Determine the [x, y] coordinate at the center of the cell enclosing the given text.  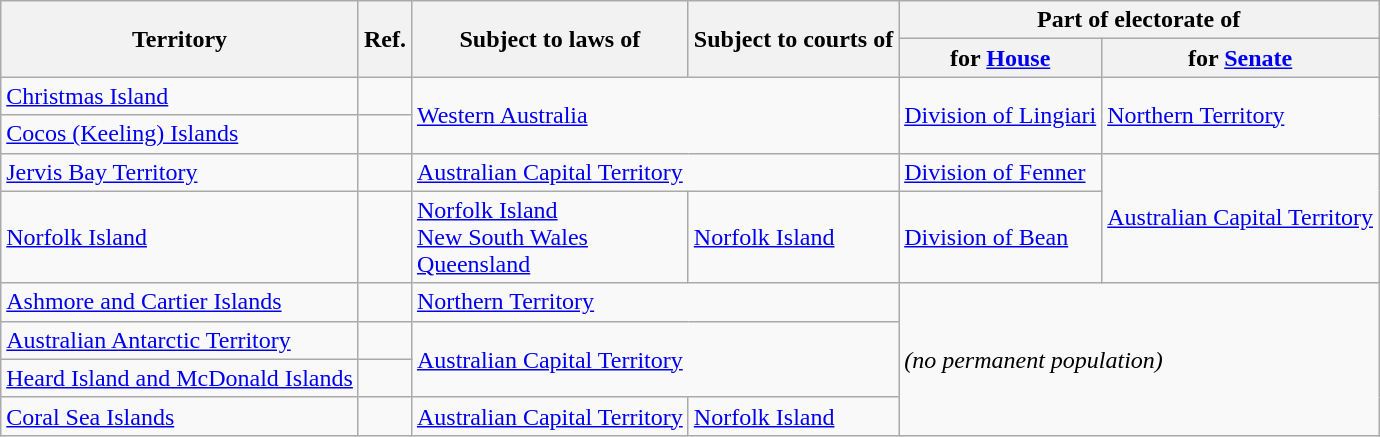
(no permanent population) [1139, 359]
Territory [180, 39]
Division of Lingiari [1000, 115]
Australian Antarctic Territory [180, 340]
Coral Sea Islands [180, 416]
Heard Island and McDonald Islands [180, 378]
Cocos (Keeling) Islands [180, 134]
Division of Fenner [1000, 172]
Part of electorate of [1139, 20]
for Senate [1240, 58]
for House [1000, 58]
Jervis Bay Territory [180, 172]
Ashmore and Cartier Islands [180, 302]
Subject to laws of [550, 39]
Norfolk IslandNew South WalesQueensland [550, 237]
Western Australia [654, 115]
Division of Bean [1000, 237]
Christmas Island [180, 96]
Ref. [384, 39]
Subject to courts of [793, 39]
